Search for the cell housing the specified text and yield its (x, y) center coordinate. 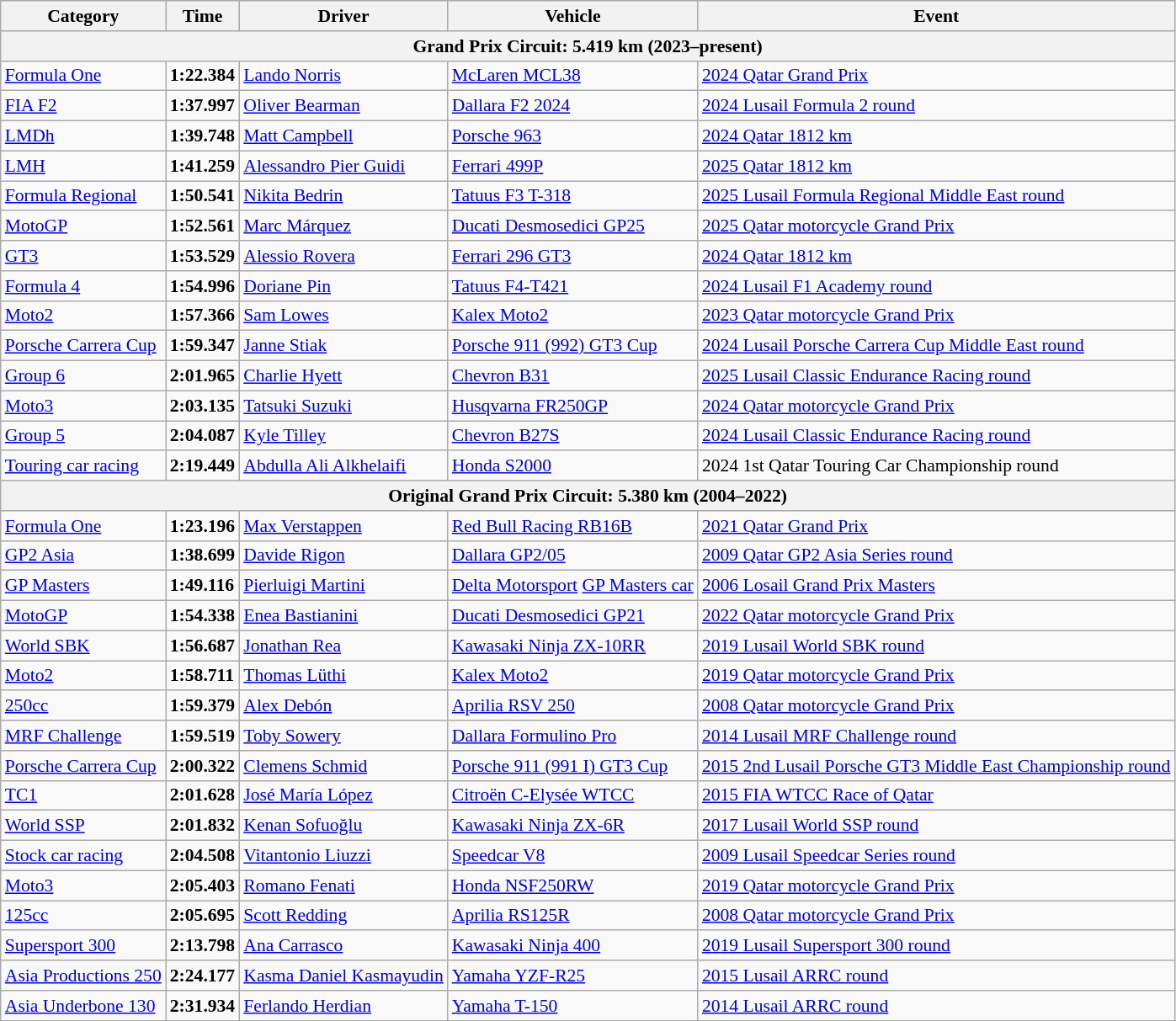
Ferrari 499P (572, 166)
Ducati Desmosedici GP25 (572, 226)
1:54.996 (202, 286)
2019 Lusail World SBK round (936, 646)
1:41.259 (202, 166)
2014 Lusail ARRC round (936, 1006)
1:57.366 (202, 316)
1:49.116 (202, 586)
Nikita Bedrin (343, 196)
Group 5 (83, 436)
2023 Qatar motorcycle Grand Prix (936, 316)
Toby Sowery (343, 736)
2024 1st Qatar Touring Car Championship round (936, 466)
2025 Qatar 1812 km (936, 166)
2017 Lusail World SSP round (936, 826)
1:23.196 (202, 526)
Dallara Formulino Pro (572, 736)
Vehicle (572, 16)
250cc (83, 706)
2:05.403 (202, 885)
TC1 (83, 795)
Supersport 300 (83, 946)
Ferlando Herdian (343, 1006)
1:38.699 (202, 556)
1:37.997 (202, 106)
Stock car racing (83, 856)
Vitantonio Liuzzi (343, 856)
Ducati Desmosedici GP21 (572, 616)
Porsche 911 (991 I) GT3 Cup (572, 766)
Event (936, 16)
2009 Qatar GP2 Asia Series round (936, 556)
Abdulla Ali Alkhelaifi (343, 466)
Kawasaki Ninja ZX-6R (572, 826)
2:19.449 (202, 466)
Tatuus F4-T421 (572, 286)
Asia Underbone 130 (83, 1006)
Matt Campbell (343, 136)
1:50.541 (202, 196)
Delta Motorsport GP Masters car (572, 586)
Red Bull Racing RB16B (572, 526)
Dallara F2 2024 (572, 106)
Porsche 963 (572, 136)
Grand Prix Circuit: 5.419 km (2023–present) (588, 46)
GT3 (83, 256)
1:53.529 (202, 256)
Original Grand Prix Circuit: 5.380 km (2004–2022) (588, 496)
1:58.711 (202, 676)
1:59.519 (202, 736)
Kyle Tilley (343, 436)
2015 FIA WTCC Race of Qatar (936, 795)
Davide Rigon (343, 556)
Husqvarna FR250GP (572, 406)
LMDh (83, 136)
Yamaha YZF-R25 (572, 976)
2015 2nd Lusail Porsche GT3 Middle East Championship round (936, 766)
Aprilia RSV 250 (572, 706)
FIA F2 (83, 106)
Marc Márquez (343, 226)
2015 Lusail ARRC round (936, 976)
2024 Qatar motorcycle Grand Prix (936, 406)
2:24.177 (202, 976)
Group 6 (83, 376)
Alessio Rovera (343, 256)
1:52.561 (202, 226)
Tatsuki Suzuki (343, 406)
MRF Challenge (83, 736)
Asia Productions 250 (83, 976)
2024 Lusail Classic Endurance Racing round (936, 436)
2024 Lusail F1 Academy round (936, 286)
1:56.687 (202, 646)
1:59.379 (202, 706)
2024 Lusail Porsche Carrera Cup Middle East round (936, 346)
Alessandro Pier Guidi (343, 166)
2:04.087 (202, 436)
2:03.135 (202, 406)
Alex Debón (343, 706)
2019 Lusail Supersport 300 round (936, 946)
Charlie Hyett (343, 376)
2:01.965 (202, 376)
Honda NSF250RW (572, 885)
Kasma Daniel Kasmayudin (343, 976)
Kawasaki Ninja 400 (572, 946)
Janne Stiak (343, 346)
1:22.384 (202, 76)
McLaren MCL38 (572, 76)
Chevron B27S (572, 436)
2025 Lusail Classic Endurance Racing round (936, 376)
2:01.628 (202, 795)
Sam Lowes (343, 316)
Doriane Pin (343, 286)
2025 Qatar motorcycle Grand Prix (936, 226)
Citroën C-Elysée WTCC (572, 795)
2006 Losail Grand Prix Masters (936, 586)
2014 Lusail MRF Challenge round (936, 736)
2:31.934 (202, 1006)
2024 Qatar Grand Prix (936, 76)
Formula Regional (83, 196)
Pierluigi Martini (343, 586)
Kawasaki Ninja ZX-10RR (572, 646)
LMH (83, 166)
Max Verstappen (343, 526)
2:04.508 (202, 856)
2009 Lusail Speedcar Series round (936, 856)
Enea Bastianini (343, 616)
Jonathan Rea (343, 646)
Speedcar V8 (572, 856)
Category (83, 16)
125cc (83, 916)
Romano Fenati (343, 885)
Scott Redding (343, 916)
Ana Carrasco (343, 946)
José María López (343, 795)
Formula 4 (83, 286)
GP Masters (83, 586)
Oliver Bearman (343, 106)
2:05.695 (202, 916)
Touring car racing (83, 466)
World SBK (83, 646)
2025 Lusail Formula Regional Middle East round (936, 196)
2:00.322 (202, 766)
2:01.832 (202, 826)
Dallara GP2/05 (572, 556)
Porsche 911 (992) GT3 Cup (572, 346)
Aprilia RS125R (572, 916)
Lando Norris (343, 76)
1:39.748 (202, 136)
GP2 Asia (83, 556)
Honda S2000 (572, 466)
1:59.347 (202, 346)
Thomas Lüthi (343, 676)
1:54.338 (202, 616)
Tatuus F3 T-318 (572, 196)
Ferrari 296 GT3 (572, 256)
2022 Qatar motorcycle Grand Prix (936, 616)
2021 Qatar Grand Prix (936, 526)
2:13.798 (202, 946)
Chevron B31 (572, 376)
Clemens Schmid (343, 766)
World SSP (83, 826)
Driver (343, 16)
Kenan Sofuoğlu (343, 826)
Time (202, 16)
Yamaha T-150 (572, 1006)
2024 Lusail Formula 2 round (936, 106)
